Search for the cell housing the specified text and yield its [x, y] center coordinate. 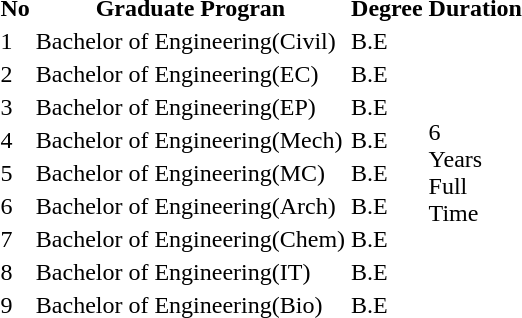
Bachelor of Engineering(MC) [190, 173]
Bachelor of Engineering(Chem) [190, 239]
Bachelor of Engineering(Arch) [190, 206]
Bachelor of Engineering(Civil) [190, 41]
Bachelor of Engineering(EC) [190, 74]
Bachelor of Engineering(EP) [190, 107]
Bachelor of Engineering(IT) [190, 272]
Bachelor of Engineering(Mech) [190, 140]
